Determine the (X, Y) coordinate at the center of the cell enclosing the given text.  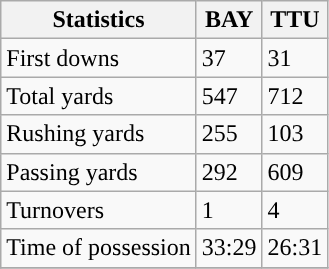
Turnovers (99, 210)
255 (229, 134)
Total yards (99, 96)
1 (229, 210)
33:29 (229, 248)
103 (295, 134)
Passing yards (99, 172)
547 (229, 96)
TTU (295, 20)
609 (295, 172)
BAY (229, 20)
31 (295, 58)
First downs (99, 58)
712 (295, 96)
Rushing yards (99, 134)
Time of possession (99, 248)
26:31 (295, 248)
4 (295, 210)
292 (229, 172)
Statistics (99, 20)
37 (229, 58)
